Return (x, y) of the center of cell containing provided text 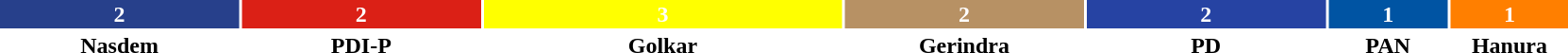
3 (662, 14)
